Find where the given text appears and provide that cell's center as (x, y) coordinate. 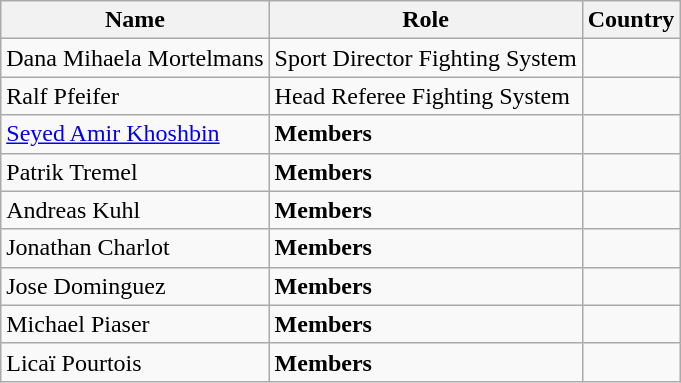
Role (426, 20)
Andreas Kuhl (135, 210)
Jose Dominguez (135, 286)
Ralf Pfeifer (135, 96)
Head Referee Fighting System (426, 96)
Dana Mihaela Mortelmans (135, 58)
Seyed Amir Khoshbin (135, 134)
Sport Director Fighting System (426, 58)
Jonathan Charlot (135, 248)
Patrik Tremel (135, 172)
Name (135, 20)
Country (631, 20)
Michael Piaser (135, 324)
Licaï Pourtois (135, 362)
